Search for the cell housing the specified text and yield its (x, y) center coordinate. 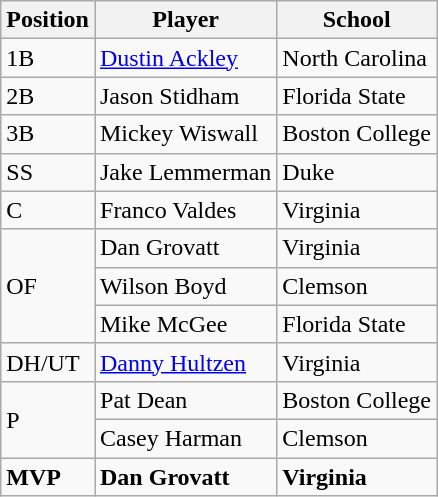
P (48, 419)
Player (185, 20)
North Carolina (357, 58)
Duke (357, 172)
Jake Lemmerman (185, 172)
C (48, 210)
Jason Stidham (185, 96)
1B (48, 58)
School (357, 20)
Position (48, 20)
Mickey Wiswall (185, 134)
3B (48, 134)
OF (48, 286)
Casey Harman (185, 438)
Wilson Boyd (185, 286)
Dustin Ackley (185, 58)
Mike McGee (185, 324)
Franco Valdes (185, 210)
DH/UT (48, 362)
2B (48, 96)
SS (48, 172)
Pat Dean (185, 400)
Danny Hultzen (185, 362)
MVP (48, 477)
